For the text-containing cell, return its midpoint in (x, y) coordinate format. 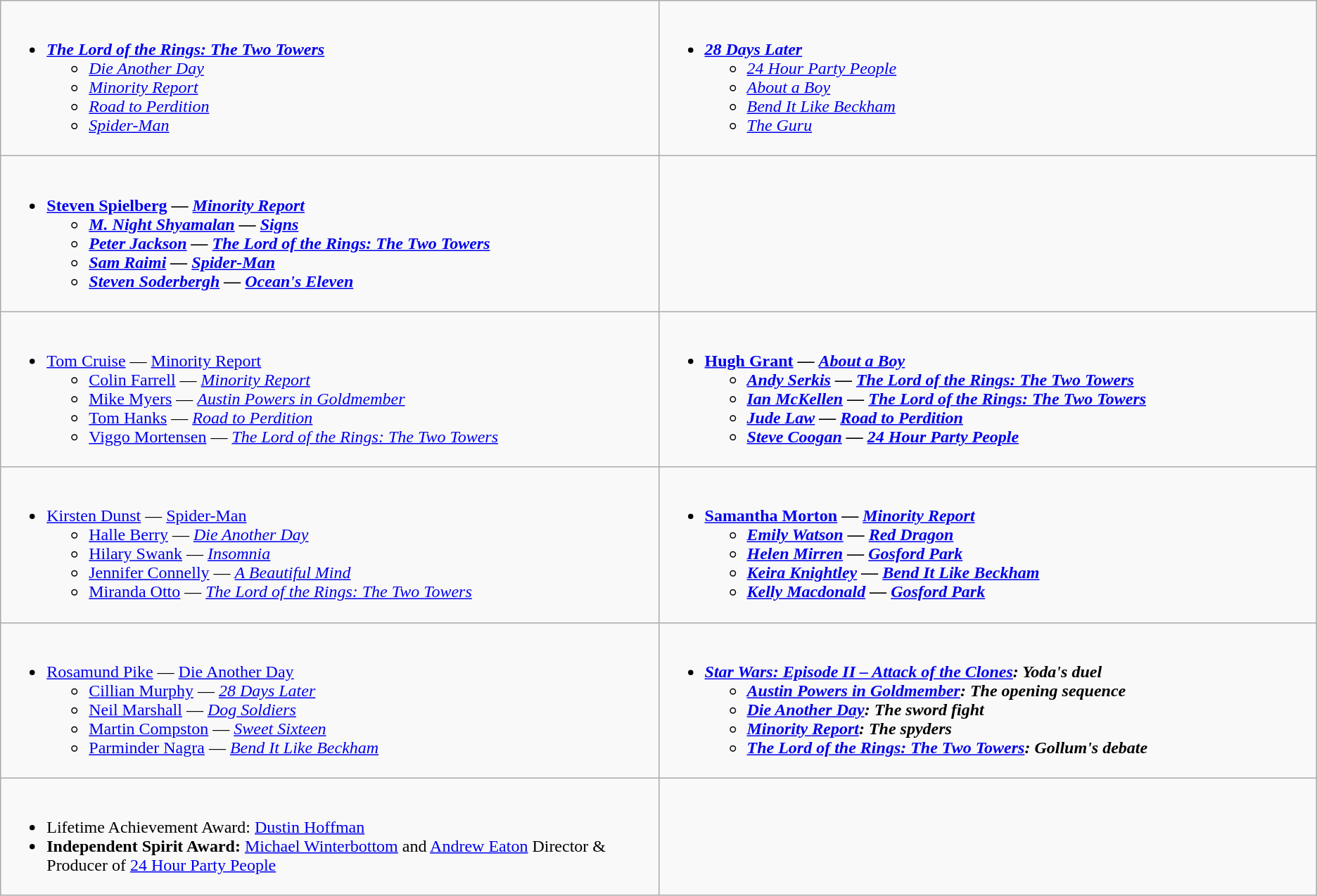
Lifetime Achievement Award: Dustin HoffmanIndependent Spirit Award: Michael Winterbottom and Andrew Eaton Director & Producer of 24 Hour Party People (329, 837)
28 Days Later24 Hour Party PeopleAbout a BoyBend It Like BeckhamThe Guru (988, 79)
The Lord of the Rings: The Two TowersDie Another DayMinority ReportRoad to PerditionSpider-Man (329, 79)
